Detect which cell encompasses the target text, then output its (X, Y) center coordinate. 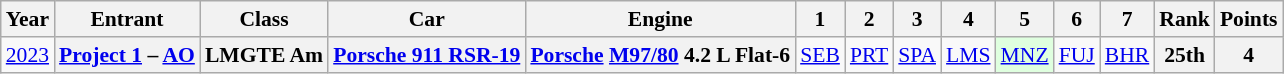
SEB (820, 55)
Car (426, 19)
LMGTE Am (264, 55)
3 (917, 19)
Engine (660, 19)
2 (869, 19)
LMS (968, 55)
Class (264, 19)
Porsche 911 RSR-19 (426, 55)
2023 (28, 55)
6 (1077, 19)
Project 1 – AO (127, 55)
MNZ (1025, 55)
Porsche M97/80 4.2 L Flat-6 (660, 55)
Year (28, 19)
25th (1184, 55)
7 (1128, 19)
Points (1249, 19)
BHR (1128, 55)
SPA (917, 55)
Rank (1184, 19)
1 (820, 19)
FUJ (1077, 55)
5 (1025, 19)
Entrant (127, 19)
PRT (869, 55)
